Determine the [x, y] coordinate at the center of the cell enclosing the given text.  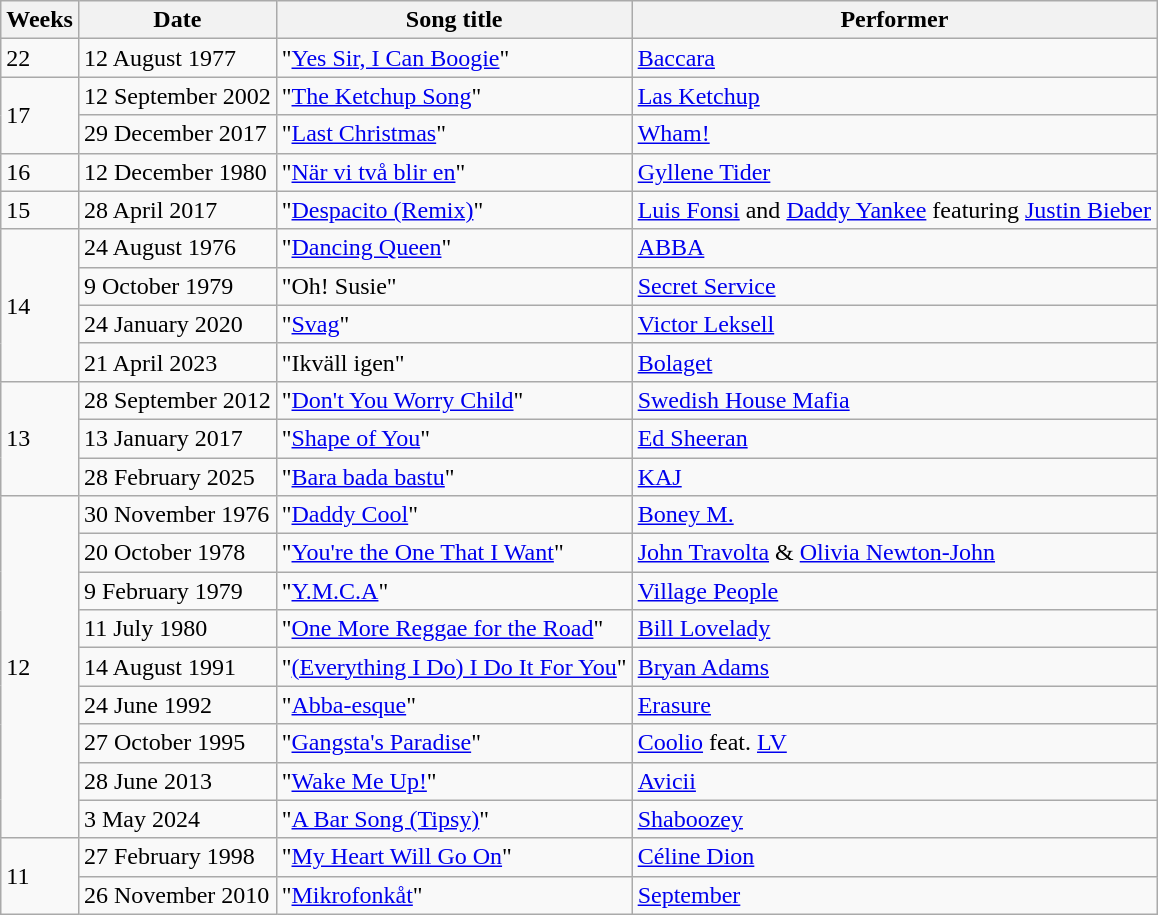
"Daddy Cool" [454, 515]
"Shape of You" [454, 438]
Ed Sheeran [894, 438]
"Yes Sir, I Can Boogie" [454, 58]
"Gangsta's Paradise" [454, 743]
"Y.M.C.A" [454, 591]
Avicii [894, 781]
12 December 1980 [177, 172]
"Ikväll igen" [454, 362]
Las Ketchup [894, 96]
"Mikrofonkåt" [454, 895]
29 December 2017 [177, 134]
John Travolta & Olivia Newton-John [894, 553]
Boney M. [894, 515]
Victor Leksell [894, 324]
"Abba-esque" [454, 705]
Gyllene Tider [894, 172]
Song title [454, 20]
14 [40, 305]
Céline Dion [894, 857]
"När vi två blir en" [454, 172]
11 [40, 876]
28 June 2013 [177, 781]
"Despacito (Remix)" [454, 210]
"Last Christmas" [454, 134]
30 November 1976 [177, 515]
Secret Service [894, 286]
28 February 2025 [177, 477]
12 August 1977 [177, 58]
9 February 1979 [177, 591]
Wham! [894, 134]
Coolio feat. LV [894, 743]
September [894, 895]
"You're the One That I Want" [454, 553]
21 April 2023 [177, 362]
Erasure [894, 705]
"A Bar Song (Tipsy)" [454, 819]
24 June 1992 [177, 705]
Village People [894, 591]
16 [40, 172]
27 February 1998 [177, 857]
Weeks [40, 20]
15 [40, 210]
Swedish House Mafia [894, 400]
"The Ketchup Song" [454, 96]
Luis Fonsi and Daddy Yankee featuring Justin Bieber [894, 210]
Bryan Adams [894, 667]
9 October 1979 [177, 286]
"Oh! Susie" [454, 286]
Date [177, 20]
11 July 1980 [177, 629]
28 April 2017 [177, 210]
24 January 2020 [177, 324]
20 October 1978 [177, 553]
"One More Reggae for the Road" [454, 629]
22 [40, 58]
Baccara [894, 58]
"Svag" [454, 324]
17 [40, 115]
27 October 1995 [177, 743]
"Wake Me Up!" [454, 781]
24 August 1976 [177, 248]
12 September 2002 [177, 96]
12 [40, 668]
"My Heart Will Go On" [454, 857]
Bill Lovelady [894, 629]
Bolaget [894, 362]
28 September 2012 [177, 400]
"Don't You Worry Child" [454, 400]
KAJ [894, 477]
13 [40, 438]
3 May 2024 [177, 819]
13 January 2017 [177, 438]
Shaboozey [894, 819]
ABBA [894, 248]
26 November 2010 [177, 895]
"Dancing Queen" [454, 248]
Performer [894, 20]
14 August 1991 [177, 667]
"Bara bada bastu" [454, 477]
"(Everything I Do) I Do It For You" [454, 667]
